Extract the [x, y] coordinate from the center of the cell holding the provided text.  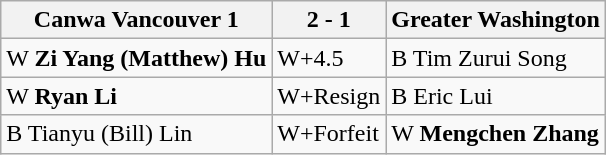
W+Resign [329, 96]
W Ryan Li [136, 96]
Canwa Vancouver 1 [136, 20]
B Eric Lui [496, 96]
2 - 1 [329, 20]
Greater Washington [496, 20]
W+4.5 [329, 58]
W+Forfeit [329, 134]
W Mengchen Zhang [496, 134]
W Zi Yang (Matthew) Hu [136, 58]
B Tim Zurui Song [496, 58]
B Tianyu (Bill) Lin [136, 134]
